Extract the (X, Y) coordinate from the center of the cell holding the provided text.  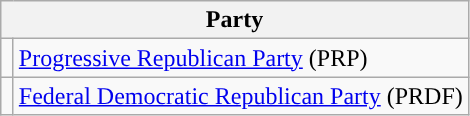
Party (235, 20)
Federal Democratic Republican Party (PRDF) (240, 96)
Progressive Republican Party (PRP) (240, 58)
